Return the (x, y) coordinate for the center point of the cell that contains the specified text.  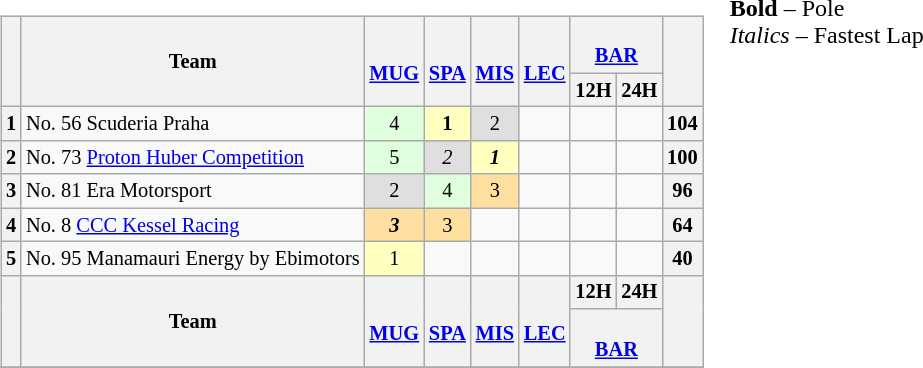
64 (682, 225)
100 (682, 158)
40 (682, 259)
No. 73 Proton Huber Competition (192, 158)
No. 95 Manamauri Energy by Ebimotors (192, 259)
96 (682, 191)
No. 8 CCC Kessel Racing (192, 225)
No. 81 Era Motorsport (192, 191)
No. 56 Scuderia Praha (192, 124)
104 (682, 124)
